Detect which cell encompasses the target text, then output its (x, y) center coordinate. 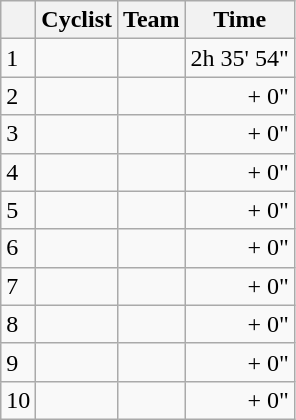
6 (18, 248)
9 (18, 362)
2h 35' 54" (240, 58)
2 (18, 96)
Cyclist (77, 20)
8 (18, 324)
3 (18, 134)
Team (152, 20)
10 (18, 400)
Time (240, 20)
7 (18, 286)
5 (18, 210)
1 (18, 58)
4 (18, 172)
